Determine the (x, y) coordinate at the center of the cell enclosing the given text.  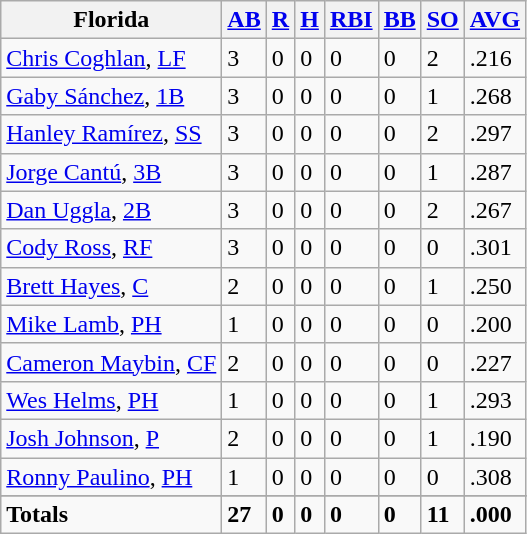
AVG (494, 20)
H (310, 20)
Cody Ross, RF (112, 248)
Mike Lamb, PH (112, 324)
.267 (494, 210)
RBI (351, 20)
Ronny Paulino, PH (112, 477)
11 (442, 515)
Chris Coghlan, LF (112, 58)
BB (400, 20)
.301 (494, 248)
Brett Hayes, C (112, 286)
Jorge Cantú, 3B (112, 172)
SO (442, 20)
Hanley Ramírez, SS (112, 134)
Dan Uggla, 2B (112, 210)
.287 (494, 172)
.000 (494, 515)
Totals (112, 515)
Cameron Maybin, CF (112, 362)
.190 (494, 438)
.297 (494, 134)
.216 (494, 58)
Wes Helms, PH (112, 400)
Florida (112, 20)
AB (244, 20)
Gaby Sánchez, 1B (112, 96)
Josh Johnson, P (112, 438)
.250 (494, 286)
27 (244, 515)
.293 (494, 400)
.308 (494, 477)
R (280, 20)
.200 (494, 324)
.268 (494, 96)
.227 (494, 362)
